Capture the cell that displays the provided text and extract its (x, y) central coordinate. 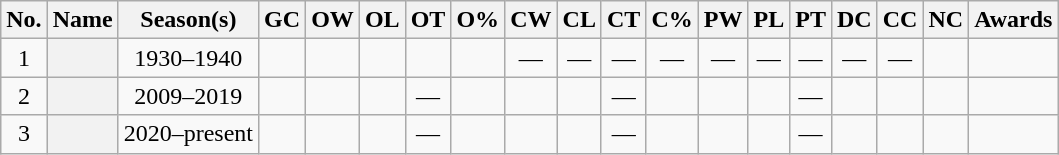
PL (769, 20)
1 (24, 58)
2 (24, 96)
CW (531, 20)
3 (24, 134)
PT (811, 20)
DC (854, 20)
OW (333, 20)
No. (24, 20)
2009–2019 (188, 96)
1930–1940 (188, 58)
PW (723, 20)
Awards (1014, 20)
NC (946, 20)
Season(s) (188, 20)
O% (478, 20)
CT (623, 20)
OL (382, 20)
GC (282, 20)
2020–present (188, 134)
Name (82, 20)
C% (672, 20)
CL (579, 20)
CC (900, 20)
OT (428, 20)
